Determine the (X, Y) coordinate at the center of the cell enclosing the given text.  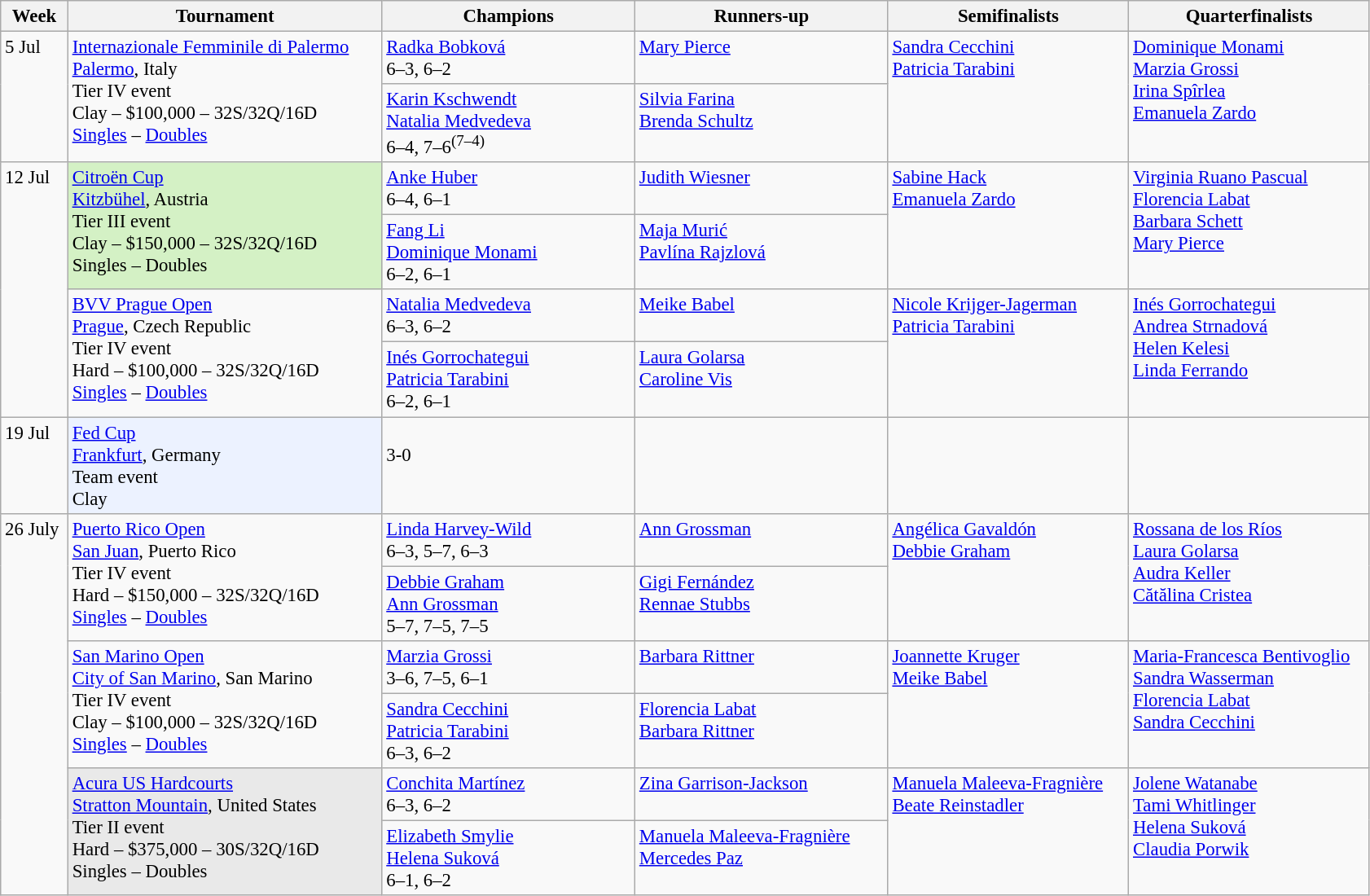
Virginia Ruano Pascual Florencia Labat Barbara Schett Mary Pierce (1249, 226)
Tournament (225, 16)
Jolene Watanabe Tami Whitlinger Helena Suková Claudia Porwik (1249, 832)
Radka Bobková6–3, 6–2 (508, 59)
Laura Golarsa Caroline Vis (762, 380)
12 Jul (34, 289)
Angélica Gavaldón Debbie Graham (1008, 577)
Silvia Farina Brenda Schultz (762, 123)
Meike Babel (762, 316)
Zina Garrison-Jackson (762, 795)
26 July (34, 704)
Acura US Hardcourts Stratton Mountain, United States Tier II event Hard – $375,000 – 30S/32Q/16DSingles – Doubles (225, 832)
Dominique Monami Marzia Grossi Irina Spîrlea Emanuela Zardo (1249, 98)
Marzia Grossi3–6, 7–5, 6–1 (508, 666)
Week (34, 16)
19 Jul (34, 466)
Mary Pierce (762, 59)
Champions (508, 16)
Sandra Cecchini Patricia Tarabini (1008, 98)
Karin Kschwendt Natalia Medvedeva 6–4, 7–6(7–4) (508, 123)
Sabine Hack Emanuela Zardo (1008, 226)
Semifinalists (1008, 16)
Fang Li Dominique Monami 6–2, 6–1 (508, 253)
Maja Murić Pavlína Rajzlová (762, 253)
Maria-Francesca Bentivoglio Sandra Wasserman Florencia Labat Sandra Cecchini (1249, 704)
Manuela Maleeva-Fragnière Beate Reinstadler (1008, 832)
Gigi Fernández Rennae Stubbs (762, 604)
Quarterfinalists (1249, 16)
Internazionale Femminile di Palermo Palermo, Italy Tier IV event Clay – $100,000 – 32S/32Q/16DSingles – Doubles (225, 98)
Natalia Medvedeva6–3, 6–2 (508, 316)
Rossana de los Ríos Laura Golarsa Audra Keller Cătălina Cristea (1249, 577)
5 Jul (34, 98)
Inés Gorrochategui Patricia Tarabini 6–2, 6–1 (508, 380)
Inés Gorrochategui Andrea Strnadová Helen Kelesi Linda Ferrando (1249, 354)
Joannette Kruger Meike Babel (1008, 704)
Citroën Cup Kitzbühel, Austria Tier III event Clay – $150,000 – 32S/32Q/16DSingles – Doubles (225, 226)
Debbie Graham Ann Grossman 5–7, 7–5, 7–5 (508, 604)
Puerto Rico Open San Juan, Puerto Rico Tier IV event Hard – $150,000 – 32S/32Q/16DSingles – Doubles (225, 577)
Nicole Krijger-Jagerman Patricia Tarabini (1008, 354)
Judith Wiesner (762, 189)
Barbara Rittner (762, 666)
Ann Grossman (762, 539)
Fed CupFrankfurt, GermanyTeam eventClay (225, 466)
Manuela Maleeva-Fragnière Mercedes Paz (762, 858)
Runners-up (762, 16)
Anke Huber6–4, 6–1 (508, 189)
Elizabeth Smylie Helena Suková 6–1, 6–2 (508, 858)
Linda Harvey-Wild6–3, 5–7, 6–3 (508, 539)
BVV Prague Open Prague, Czech Republic Tier IV event Hard – $100,000 – 32S/32Q/16DSingles – Doubles (225, 354)
San Marino Open City of San Marino, San Marino Tier IV event Clay – $100,000 – 32S/32Q/16DSingles – Doubles (225, 704)
Conchita Martínez6–3, 6–2 (508, 795)
Sandra Cecchini Patricia Tarabini 6–3, 6–2 (508, 731)
Florencia Labat Barbara Rittner (762, 731)
3-0 (508, 466)
